For the text-containing cell, return its midpoint in (X, Y) coordinate format. 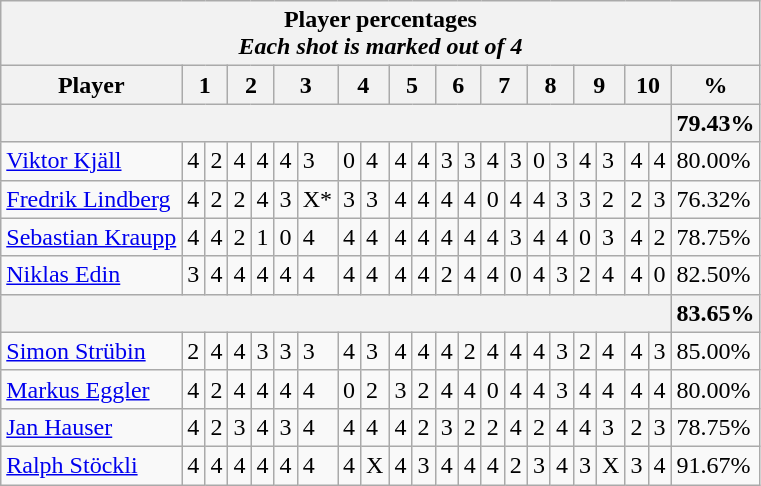
76.32% (716, 199)
Fredrik Lindberg (92, 199)
9 (598, 85)
Sebastian Kraupp (92, 237)
91.67% (716, 465)
10 (648, 85)
Player (92, 85)
8 (550, 85)
83.65% (716, 313)
82.50% (716, 275)
Player percentages Each shot is marked out of 4 (380, 34)
Simon Strübin (92, 351)
X* (317, 199)
Niklas Edin (92, 275)
85.00% (716, 351)
6 (458, 85)
Jan Hauser (92, 427)
Viktor Kjäll (92, 161)
5 (412, 85)
% (716, 85)
Markus Eggler (92, 389)
7 (504, 85)
Ralph Stöckli (92, 465)
79.43% (716, 123)
